Find where the given text appears and provide that cell's center as (X, Y) coordinate. 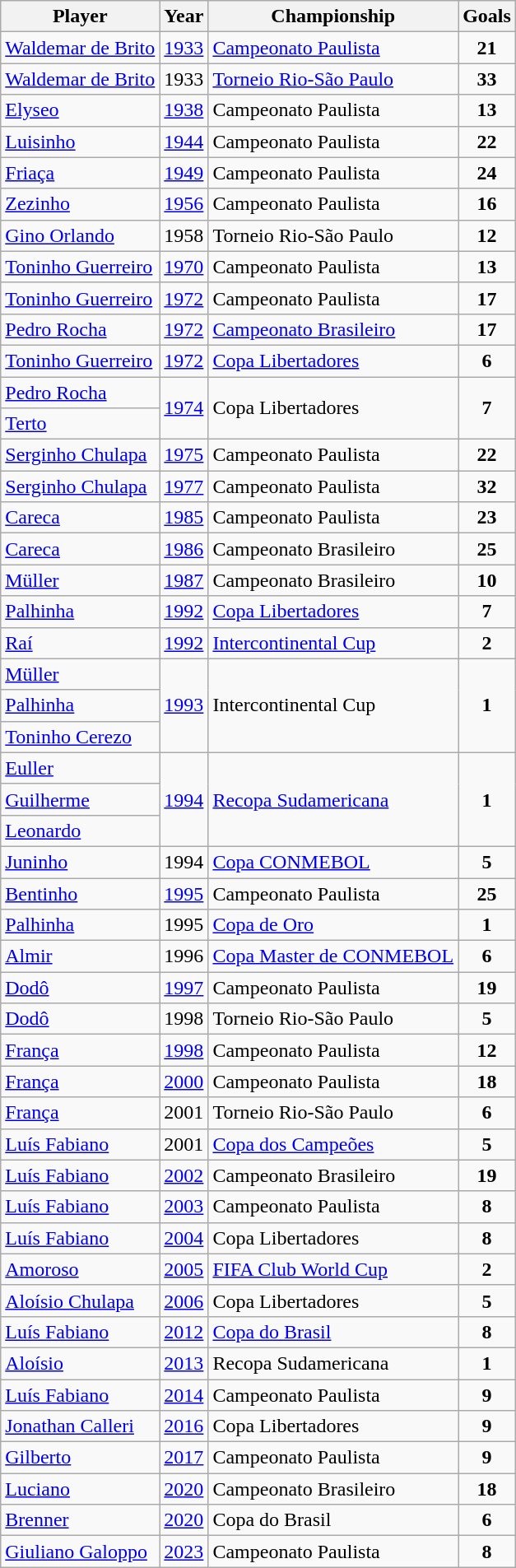
32 (487, 486)
2004 (184, 1238)
Jonathan Calleri (81, 1426)
Copa dos Campeões (333, 1144)
Terto (81, 424)
Almir (81, 956)
2002 (184, 1175)
Juninho (81, 862)
21 (487, 48)
1974 (184, 408)
1997 (184, 988)
1938 (184, 110)
Gino Orlando (81, 235)
Giuliano Galoppo (81, 1552)
Player (81, 16)
24 (487, 173)
2016 (184, 1426)
23 (487, 518)
2012 (184, 1332)
Euller (81, 768)
Luisinho (81, 142)
1987 (184, 580)
Luciano (81, 1489)
2000 (184, 1082)
Elyseo (81, 110)
Friaça (81, 173)
Amoroso (81, 1269)
2013 (184, 1363)
Gilberto (81, 1458)
2023 (184, 1552)
1944 (184, 142)
Copa de Oro (333, 925)
Raí (81, 643)
10 (487, 580)
Bentinho (81, 893)
1956 (184, 204)
1970 (184, 267)
Zezinho (81, 204)
1958 (184, 235)
1993 (184, 705)
FIFA Club World Cup (333, 1269)
Leonardo (81, 831)
Aloísio Chulapa (81, 1300)
1985 (184, 518)
Aloísio (81, 1363)
Toninho Cerezo (81, 737)
1986 (184, 549)
Year (184, 16)
Copa CONMEBOL (333, 862)
1975 (184, 455)
33 (487, 79)
1996 (184, 956)
2017 (184, 1458)
16 (487, 204)
2005 (184, 1269)
1949 (184, 173)
1977 (184, 486)
Championship (333, 16)
Brenner (81, 1520)
Guilherme (81, 799)
Copa Master de CONMEBOL (333, 956)
2014 (184, 1395)
Goals (487, 16)
2006 (184, 1300)
2003 (184, 1207)
